Return [x, y] of the center of cell containing provided text 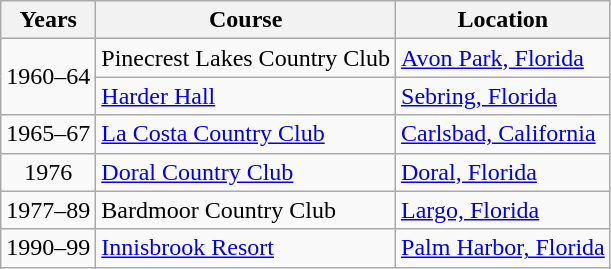
1990–99 [48, 248]
Location [504, 20]
Doral Country Club [246, 172]
La Costa Country Club [246, 134]
Avon Park, Florida [504, 58]
1976 [48, 172]
1977–89 [48, 210]
Sebring, Florida [504, 96]
Years [48, 20]
Harder Hall [246, 96]
Doral, Florida [504, 172]
Pinecrest Lakes Country Club [246, 58]
1960–64 [48, 77]
1965–67 [48, 134]
Course [246, 20]
Carlsbad, California [504, 134]
Innisbrook Resort [246, 248]
Palm Harbor, Florida [504, 248]
Bardmoor Country Club [246, 210]
Largo, Florida [504, 210]
